Locate the cell with the specified text and output its (X, Y) center coordinate. 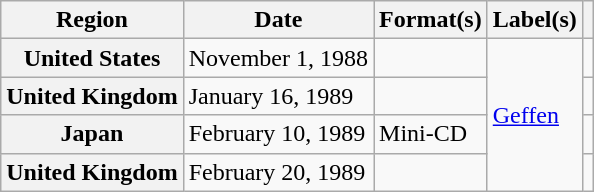
February 20, 1989 (278, 172)
January 16, 1989 (278, 96)
Japan (92, 134)
Format(s) (431, 20)
Geffen (534, 115)
Mini-CD (431, 134)
Date (278, 20)
Label(s) (534, 20)
November 1, 1988 (278, 58)
Region (92, 20)
United States (92, 58)
February 10, 1989 (278, 134)
